Capture the cell that displays the provided text and extract its [x, y] central coordinate. 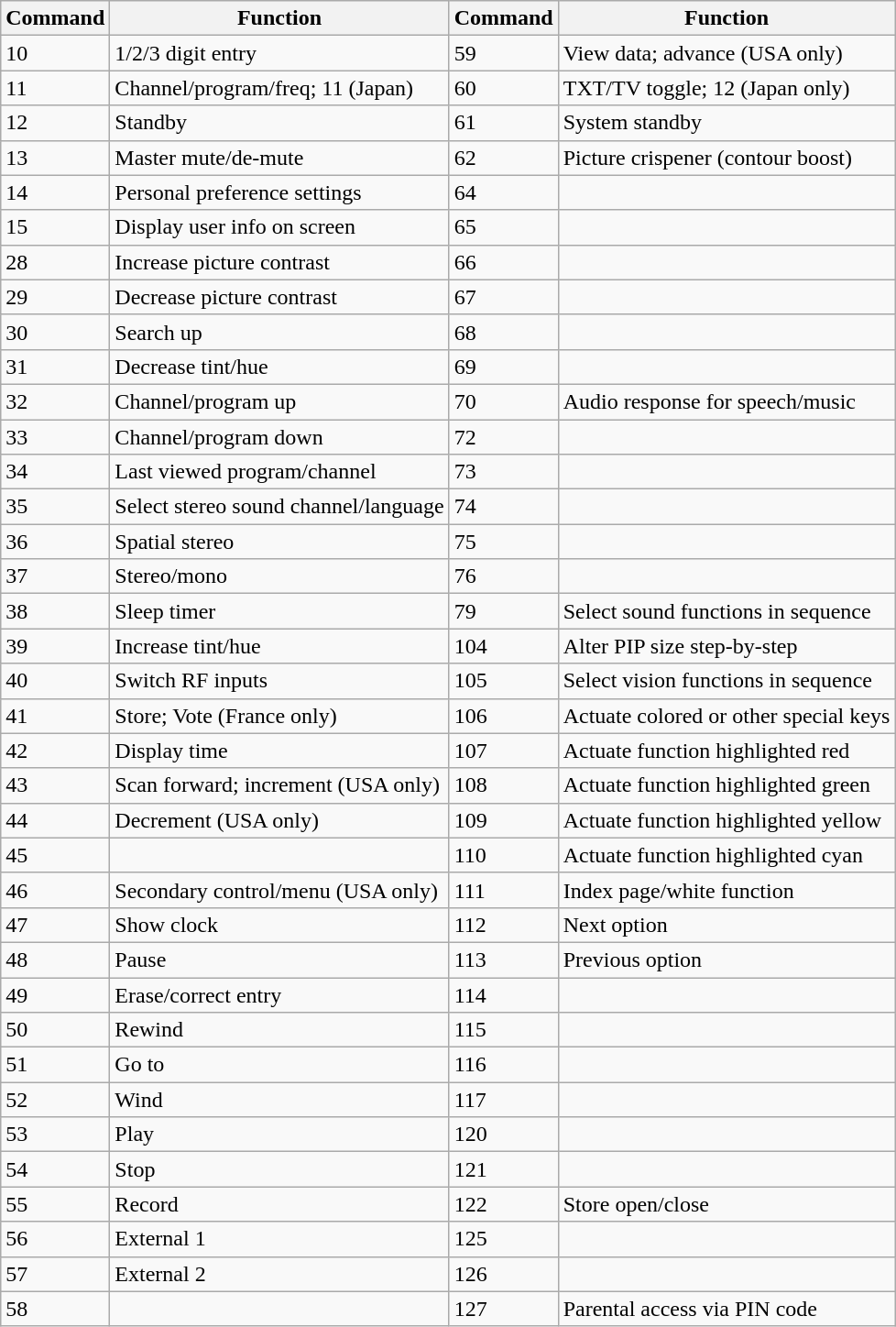
13 [55, 158]
59 [504, 53]
12 [55, 123]
121 [504, 1169]
39 [55, 646]
10 [55, 53]
48 [55, 960]
View data; advance (USA only) [727, 53]
114 [504, 994]
Display time [279, 751]
75 [504, 542]
45 [55, 855]
43 [55, 785]
32 [55, 401]
67 [504, 297]
Stop [279, 1169]
58 [55, 1309]
104 [504, 646]
External 1 [279, 1239]
1/2/3 digit entry [279, 53]
Alter PIP size step-by-step [727, 646]
66 [504, 262]
Select vision functions in sequence [727, 681]
33 [55, 437]
60 [504, 88]
Search up [279, 332]
36 [55, 542]
127 [504, 1309]
14 [55, 192]
115 [504, 1030]
65 [504, 227]
Show clock [279, 925]
Increase picture contrast [279, 262]
Select sound functions in sequence [727, 611]
126 [504, 1274]
111 [504, 890]
72 [504, 437]
37 [55, 576]
Wind [279, 1100]
55 [55, 1204]
50 [55, 1030]
Decrease picture contrast [279, 297]
30 [55, 332]
61 [504, 123]
107 [504, 751]
42 [55, 751]
53 [55, 1135]
Display user info on screen [279, 227]
73 [504, 472]
76 [504, 576]
116 [504, 1065]
125 [504, 1239]
Increase tint/hue [279, 646]
Rewind [279, 1030]
35 [55, 507]
79 [504, 611]
Previous option [727, 960]
Select stereo sound channel/language [279, 507]
Switch RF inputs [279, 681]
31 [55, 367]
47 [55, 925]
69 [504, 367]
Next option [727, 925]
44 [55, 820]
Standby [279, 123]
Pause [279, 960]
56 [55, 1239]
113 [504, 960]
Store; Vote (France only) [279, 716]
64 [504, 192]
34 [55, 472]
Actuate function highlighted green [727, 785]
Secondary control/menu (USA only) [279, 890]
28 [55, 262]
120 [504, 1135]
49 [55, 994]
Stereo/mono [279, 576]
68 [504, 332]
46 [55, 890]
117 [504, 1100]
TXT/TV toggle; 12 (Japan only) [727, 88]
External 2 [279, 1274]
Index page/white function [727, 890]
Channel/program up [279, 401]
Play [279, 1135]
15 [55, 227]
112 [504, 925]
11 [55, 88]
40 [55, 681]
41 [55, 716]
108 [504, 785]
122 [504, 1204]
Decrease tint/hue [279, 367]
Parental access via PIN code [727, 1309]
57 [55, 1274]
Picture crispener (contour boost) [727, 158]
Actuate function highlighted cyan [727, 855]
Scan forward; increment (USA only) [279, 785]
Master mute/de-mute [279, 158]
Record [279, 1204]
Go to [279, 1065]
70 [504, 401]
Channel/program/freq; 11 (Japan) [279, 88]
Erase/correct entry [279, 994]
62 [504, 158]
Actuate function highlighted red [727, 751]
Store open/close [727, 1204]
106 [504, 716]
38 [55, 611]
Sleep timer [279, 611]
Last viewed program/channel [279, 472]
Audio response for speech/music [727, 401]
Decrement (USA only) [279, 820]
29 [55, 297]
105 [504, 681]
Actuate function highlighted yellow [727, 820]
System standby [727, 123]
Spatial stereo [279, 542]
109 [504, 820]
110 [504, 855]
Personal preference settings [279, 192]
74 [504, 507]
54 [55, 1169]
51 [55, 1065]
Actuate colored or other special keys [727, 716]
Channel/program down [279, 437]
52 [55, 1100]
